Extract the (X, Y) coordinate from the center of the cell holding the provided text.  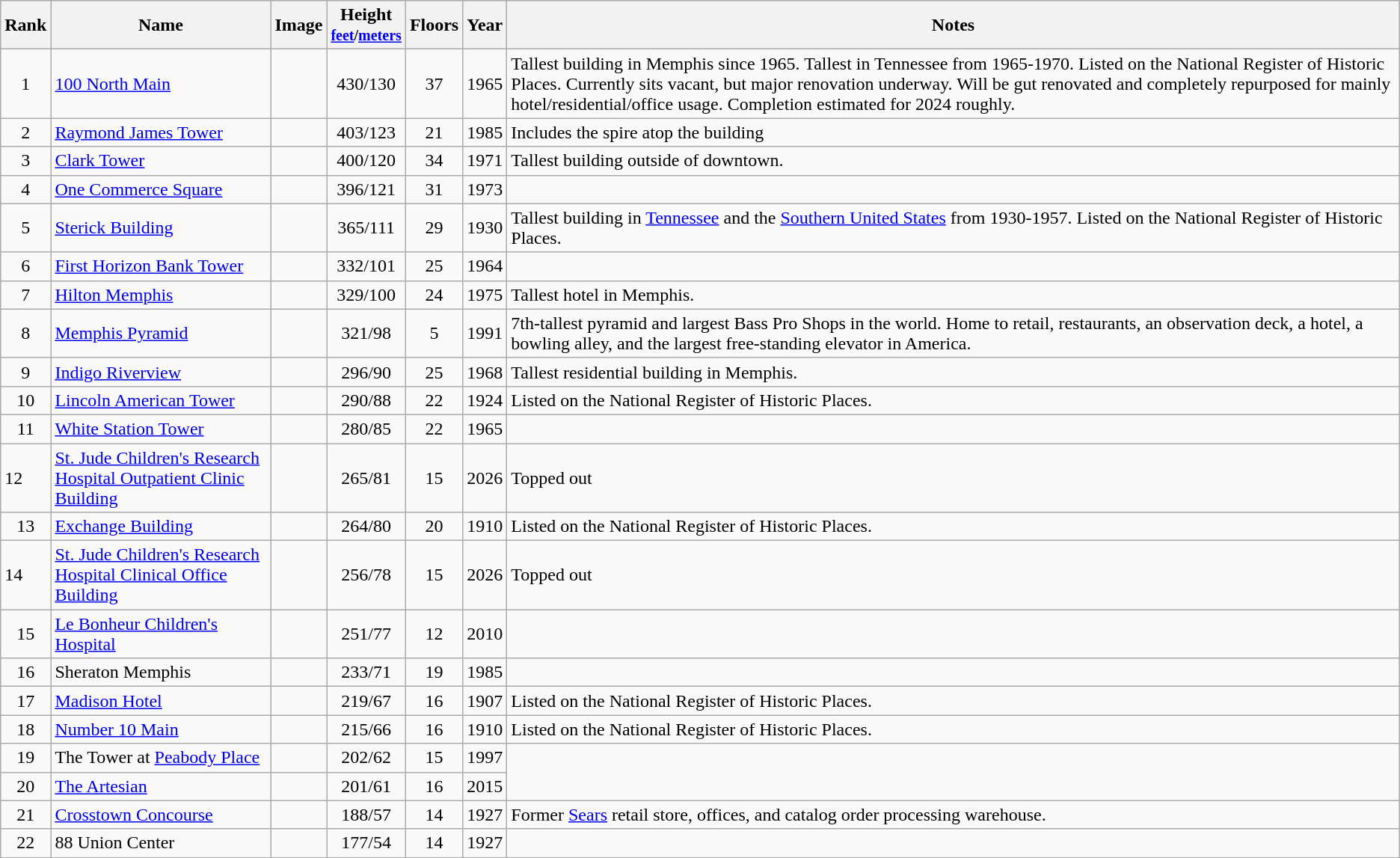
24 (434, 295)
6 (25, 266)
St. Jude Children's Research Hospital Outpatient Clinic Building (161, 477)
37 (434, 84)
The Artesian (161, 786)
2015 (485, 786)
329/100 (366, 295)
Exchange Building (161, 527)
188/57 (366, 815)
Hilton Memphis (161, 295)
Memphis Pyramid (161, 334)
1997 (485, 758)
365/111 (366, 227)
Rank (25, 25)
The Tower at Peabody Place (161, 758)
9 (25, 372)
264/80 (366, 527)
Name (161, 25)
177/54 (366, 843)
Lincoln American Tower (161, 400)
34 (434, 161)
Tallest building outside of downtown. (953, 161)
Sheraton Memphis (161, 672)
1924 (485, 400)
219/67 (366, 701)
296/90 (366, 372)
2 (25, 132)
1991 (485, 334)
1973 (485, 189)
321/98 (366, 334)
Image (299, 25)
18 (25, 729)
1 (25, 84)
396/121 (366, 189)
10 (25, 400)
202/62 (366, 758)
1968 (485, 372)
Indigo Riverview (161, 372)
Includes the spire atop the building (953, 132)
17 (25, 701)
201/61 (366, 786)
430/130 (366, 84)
Madison Hotel (161, 701)
88 Union Center (161, 843)
13 (25, 527)
St. Jude Children's Research Hospital Clinical Office Building (161, 575)
Tallest building in Tennessee and the Southern United States from 1930-1957. Listed on the National Register of Historic Places. (953, 227)
1975 (485, 295)
31 (434, 189)
Former Sears retail store, offices, and catalog order processing warehouse. (953, 815)
Heightfeet/meters (366, 25)
11 (25, 429)
100 North Main (161, 84)
Number 10 Main (161, 729)
7 (25, 295)
Raymond James Tower (161, 132)
4 (25, 189)
400/120 (366, 161)
First Horizon Bank Tower (161, 266)
256/78 (366, 575)
Floors (434, 25)
Tallest residential building in Memphis. (953, 372)
Crosstown Concourse (161, 815)
332/101 (366, 266)
Notes (953, 25)
265/81 (366, 477)
233/71 (366, 672)
Le Bonheur Children's Hospital (161, 634)
Clark Tower (161, 161)
1930 (485, 227)
251/77 (366, 634)
215/66 (366, 729)
8 (25, 334)
29 (434, 227)
1964 (485, 266)
One Commerce Square (161, 189)
403/123 (366, 132)
3 (25, 161)
2010 (485, 634)
Sterick Building (161, 227)
1907 (485, 701)
1971 (485, 161)
White Station Tower (161, 429)
280/85 (366, 429)
Tallest hotel in Memphis. (953, 295)
290/88 (366, 400)
Year (485, 25)
